Capture the cell that displays the provided text and extract its (x, y) central coordinate. 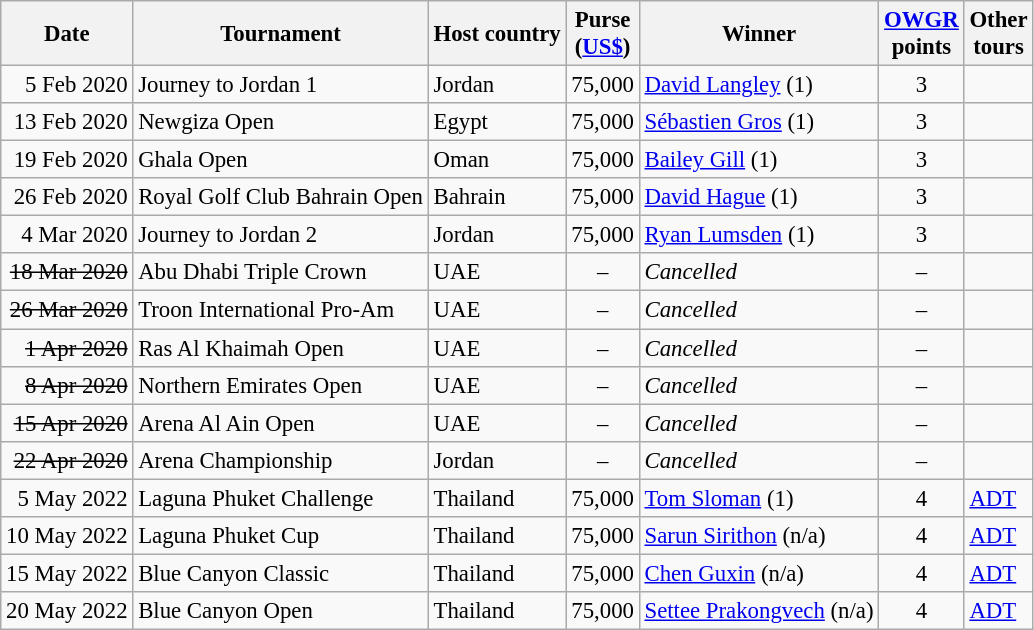
Bailey Gill (1) (759, 160)
Ras Al Khaimah Open (280, 348)
Winner (759, 34)
5 Feb 2020 (67, 85)
Arena Al Ain Open (280, 423)
Laguna Phuket Challenge (280, 498)
Purse(US$) (602, 34)
18 Mar 2020 (67, 273)
Sébastien Gros (1) (759, 122)
15 May 2022 (67, 573)
20 May 2022 (67, 611)
Sarun Sirithon (n/a) (759, 536)
Bahrain (497, 197)
Royal Golf Club Bahrain Open (280, 197)
Laguna Phuket Cup (280, 536)
4 Mar 2020 (67, 235)
8 Apr 2020 (67, 385)
Tom Sloman (1) (759, 498)
26 Mar 2020 (67, 310)
Blue Canyon Open (280, 611)
1 Apr 2020 (67, 348)
15 Apr 2020 (67, 423)
22 Apr 2020 (67, 460)
Ryan Lumsden (1) (759, 235)
Newgiza Open (280, 122)
Tournament (280, 34)
Egypt (497, 122)
10 May 2022 (67, 536)
Troon International Pro-Am (280, 310)
26 Feb 2020 (67, 197)
5 May 2022 (67, 498)
Date (67, 34)
Settee Prakongvech (n/a) (759, 611)
Northern Emirates Open (280, 385)
David Langley (1) (759, 85)
Journey to Jordan 2 (280, 235)
OWGRpoints (922, 34)
Abu Dhabi Triple Crown (280, 273)
Host country (497, 34)
Arena Championship (280, 460)
Blue Canyon Classic (280, 573)
Journey to Jordan 1 (280, 85)
Oman (497, 160)
19 Feb 2020 (67, 160)
13 Feb 2020 (67, 122)
Ghala Open (280, 160)
Othertours (998, 34)
David Hague (1) (759, 197)
Chen Guxin (n/a) (759, 573)
